Return the (X, Y) coordinate for the center point of the cell that contains the specified text.  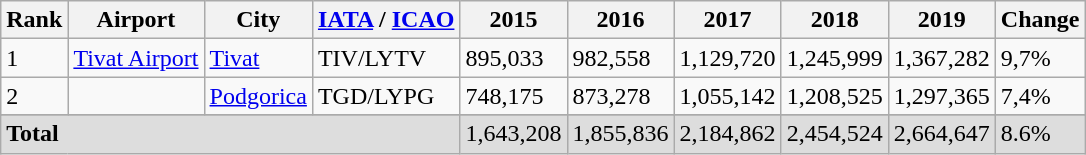
748,175 (514, 96)
2,454,524 (834, 134)
Change (1040, 20)
1,129,720 (728, 58)
8.6% (1040, 134)
2 (34, 96)
1 (34, 58)
Total (230, 134)
Tivat Airport (136, 58)
1,055,142 (728, 96)
9,7% (1040, 58)
2,184,862 (728, 134)
Rank (34, 20)
Tivat (258, 58)
2017 (728, 20)
IATA / ICAO (386, 20)
1,208,525 (834, 96)
2015 (514, 20)
873,278 (620, 96)
1,245,999 (834, 58)
1,855,836 (620, 134)
2018 (834, 20)
TIV/LYTV (386, 58)
TGD/LYPG (386, 96)
2019 (942, 20)
982,558 (620, 58)
City (258, 20)
Airport (136, 20)
2,664,647 (942, 134)
2016 (620, 20)
1,643,208 (514, 134)
7,4% (1040, 96)
1,367,282 (942, 58)
Podgorica (258, 96)
1,297,365 (942, 96)
895,033 (514, 58)
